Return (x, y) of the center of cell containing provided text 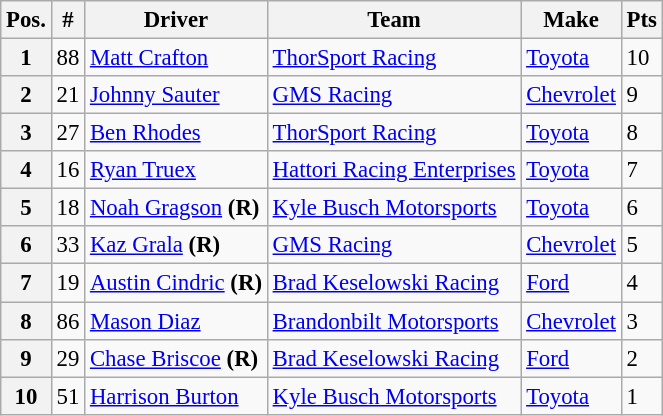
Brandonbilt Motorsports (394, 321)
21 (68, 95)
86 (68, 321)
16 (68, 170)
Ben Rhodes (176, 133)
Pos. (26, 20)
Hattori Racing Enterprises (394, 170)
Ryan Truex (176, 170)
33 (68, 245)
19 (68, 283)
Make (571, 20)
Kaz Grala (R) (176, 245)
Matt Crafton (176, 58)
88 (68, 58)
Johnny Sauter (176, 95)
51 (68, 396)
Pts (642, 20)
18 (68, 208)
Chase Briscoe (R) (176, 358)
# (68, 20)
Harrison Burton (176, 396)
27 (68, 133)
29 (68, 358)
Team (394, 20)
Driver (176, 20)
Mason Diaz (176, 321)
Austin Cindric (R) (176, 283)
Noah Gragson (R) (176, 208)
